Detect which cell encompasses the target text, then output its (x, y) center coordinate. 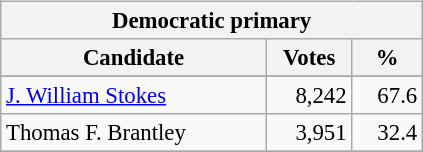
32.4 (388, 133)
Democratic primary (212, 21)
J. William Stokes (134, 96)
8,242 (309, 96)
Candidate (134, 58)
Thomas F. Brantley (134, 133)
Votes (309, 58)
3,951 (309, 133)
67.6 (388, 96)
% (388, 58)
